Locate the cell with the specified text and output its (X, Y) center coordinate. 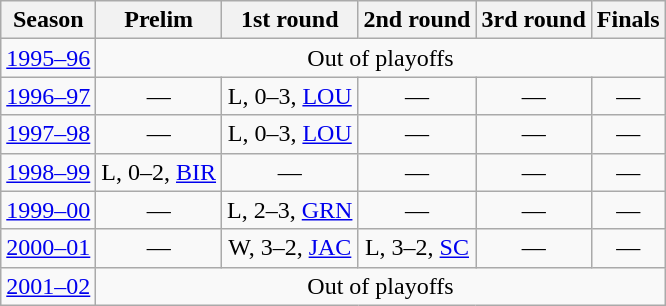
1997–98 (48, 134)
1999–00 (48, 210)
1996–97 (48, 96)
L, 0–2, BIR (159, 172)
3rd round (534, 20)
Finals (628, 20)
W, 3–2, JAC (290, 248)
2000–01 (48, 248)
2001–02 (48, 286)
1998–99 (48, 172)
Prelim (159, 20)
2nd round (417, 20)
1st round (290, 20)
Season (48, 20)
1995–96 (48, 58)
L, 3–2, SC (417, 248)
L, 2–3, GRN (290, 210)
